From the cell containing the given text, extract its center point as (X, Y) coordinate. 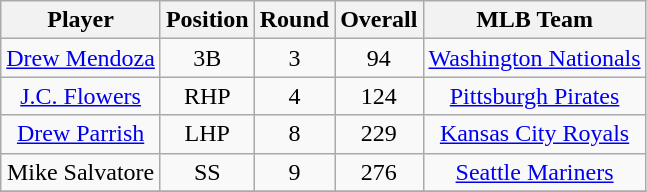
Kansas City Royals (534, 134)
3 (294, 58)
4 (294, 96)
3B (207, 58)
8 (294, 134)
Mike Salvatore (81, 172)
9 (294, 172)
SS (207, 172)
J.C. Flowers (81, 96)
124 (379, 96)
276 (379, 172)
Pittsburgh Pirates (534, 96)
RHP (207, 96)
Player (81, 20)
Seattle Mariners (534, 172)
Round (294, 20)
Washington Nationals (534, 58)
Overall (379, 20)
LHP (207, 134)
94 (379, 58)
Drew Mendoza (81, 58)
Drew Parrish (81, 134)
Position (207, 20)
229 (379, 134)
MLB Team (534, 20)
